Find where the given text appears and provide that cell's center as [X, Y] coordinate. 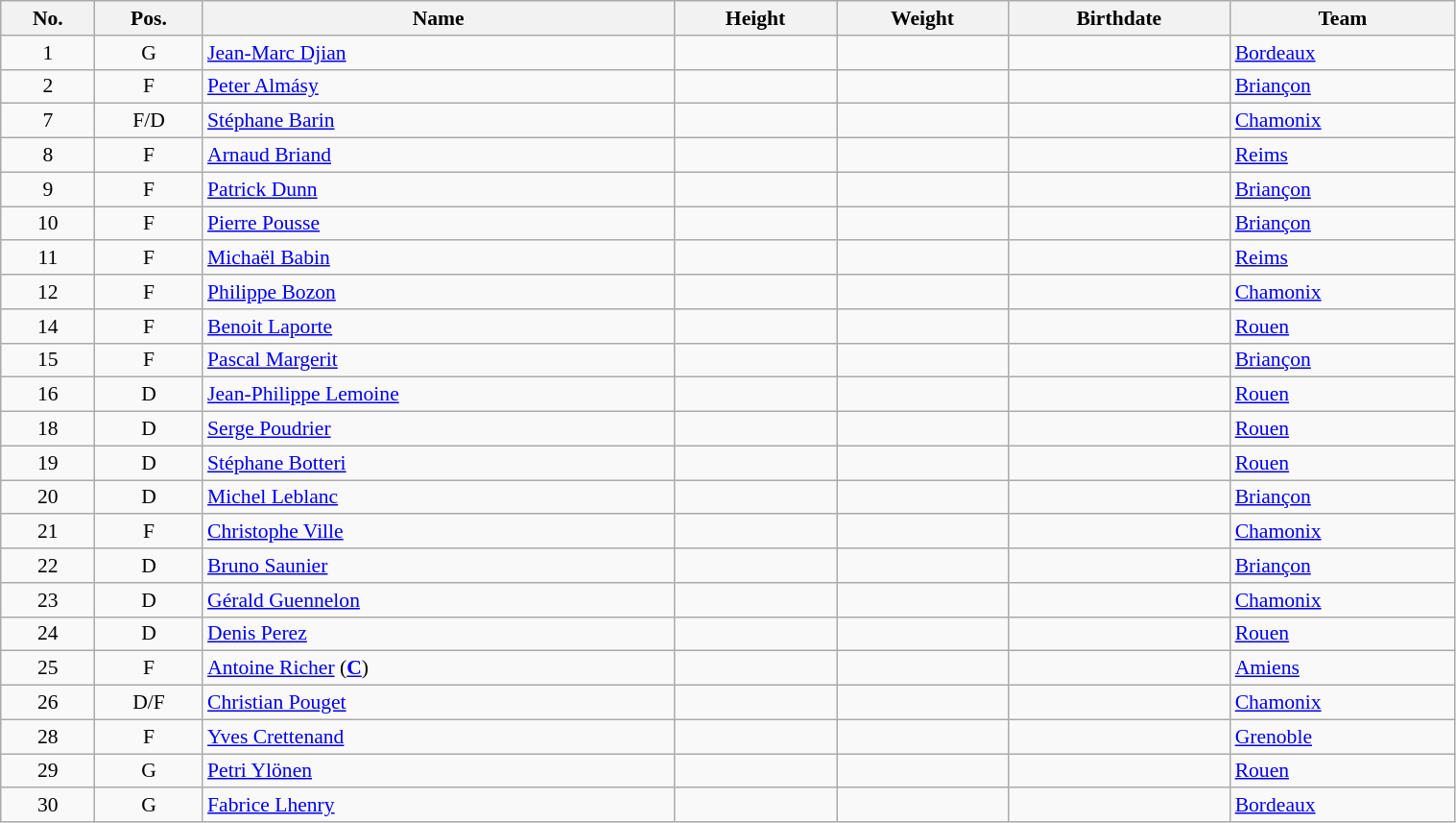
Height [755, 18]
Benoit Laporte [438, 327]
Pascal Margerit [438, 360]
Patrick Dunn [438, 189]
Name [438, 18]
Arnaud Briand [438, 156]
9 [48, 189]
Christian Pouget [438, 703]
30 [48, 806]
7 [48, 121]
28 [48, 737]
Team [1343, 18]
26 [48, 703]
25 [48, 668]
16 [48, 395]
23 [48, 600]
12 [48, 292]
Fabrice Lhenry [438, 806]
22 [48, 566]
Birthdate [1119, 18]
14 [48, 327]
Peter Almásy [438, 86]
Yves Crettenand [438, 737]
F/D [149, 121]
Jean-Philippe Lemoine [438, 395]
19 [48, 463]
24 [48, 634]
Petri Ylönen [438, 771]
11 [48, 258]
Stéphane Botteri [438, 463]
10 [48, 224]
Jean-Marc Djian [438, 53]
Bruno Saunier [438, 566]
15 [48, 360]
Stéphane Barin [438, 121]
Christophe Ville [438, 532]
8 [48, 156]
Michaël Babin [438, 258]
Amiens [1343, 668]
Grenoble [1343, 737]
Gérald Guennelon [438, 600]
2 [48, 86]
Pos. [149, 18]
20 [48, 497]
Denis Perez [438, 634]
Weight [922, 18]
Philippe Bozon [438, 292]
Pierre Pousse [438, 224]
Michel Leblanc [438, 497]
D/F [149, 703]
29 [48, 771]
Antoine Richer (C) [438, 668]
Serge Poudrier [438, 429]
18 [48, 429]
21 [48, 532]
1 [48, 53]
No. [48, 18]
